Scan for the cell matching the given text and deliver its (X, Y) coordinate at center. 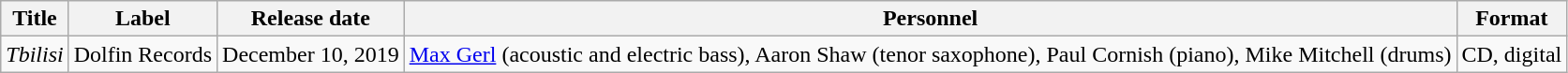
CD, digital (1512, 54)
Title (35, 19)
Label (142, 19)
Release date (311, 19)
December 10, 2019 (311, 54)
Personnel (930, 19)
Dolfin Records (142, 54)
Max Gerl (acoustic and electric bass), Aaron Shaw (tenor saxophone), Paul Cornish (piano), Mike Mitchell (drums) (930, 54)
Format (1512, 19)
Tbilisi (35, 54)
